Detect which cell encompasses the target text, then output its (X, Y) center coordinate. 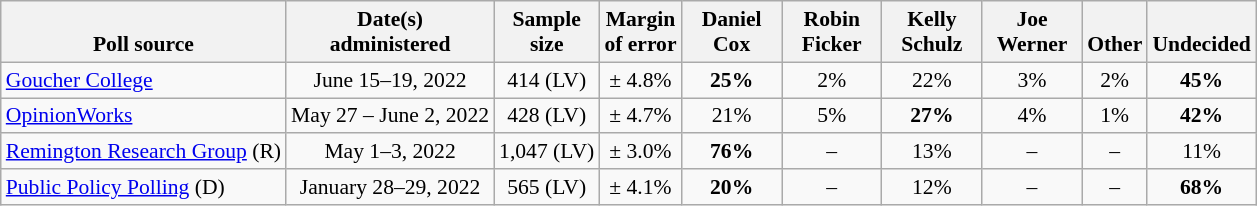
± 3.0% (640, 152)
565 (LV) (546, 187)
45% (1201, 80)
21% (732, 116)
JoeWerner (1032, 32)
27% (932, 116)
42% (1201, 116)
January 28–29, 2022 (390, 187)
1% (1114, 116)
KellySchulz (932, 32)
May 27 – June 2, 2022 (390, 116)
Goucher College (144, 80)
20% (732, 187)
13% (932, 152)
Remington Research Group (R) (144, 152)
68% (1201, 187)
414 (LV) (546, 80)
Date(s)administered (390, 32)
22% (932, 80)
11% (1201, 152)
Poll source (144, 32)
1,047 (LV) (546, 152)
Public Policy Polling (D) (144, 187)
428 (LV) (546, 116)
12% (932, 187)
3% (1032, 80)
Other (1114, 32)
5% (832, 116)
25% (732, 80)
± 4.7% (640, 116)
76% (732, 152)
OpinionWorks (144, 116)
May 1–3, 2022 (390, 152)
Samplesize (546, 32)
June 15–19, 2022 (390, 80)
± 4.8% (640, 80)
± 4.1% (640, 187)
4% (1032, 116)
DanielCox (732, 32)
Undecided (1201, 32)
RobinFicker (832, 32)
Marginof error (640, 32)
